Scan for the cell matching the given text and deliver its (X, Y) coordinate at center. 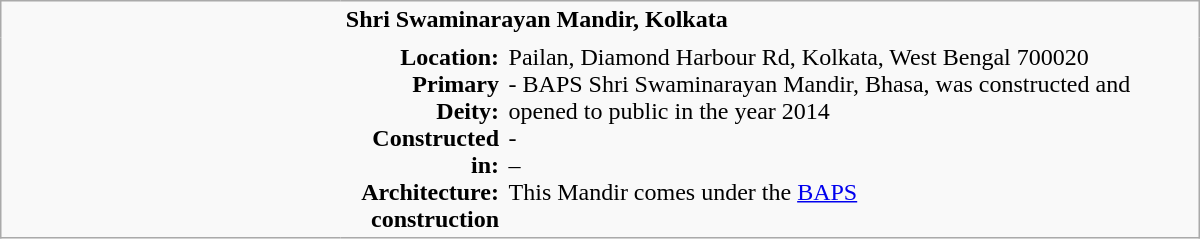
Shri Swaminarayan Mandir, Kolkata (770, 20)
Location: Primary Deity:Constructed in:Architecture:construction (422, 138)
